Identify which cell holds the provided text, then report its (x, y) central coordinate. 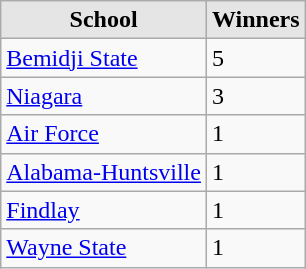
Bemidji State (104, 58)
Findlay (104, 210)
Niagara (104, 96)
5 (256, 58)
Alabama-Huntsville (104, 172)
School (104, 20)
Winners (256, 20)
3 (256, 96)
Air Force (104, 134)
Wayne State (104, 248)
